Scan for the cell matching the given text and deliver its [X, Y] coordinate at center. 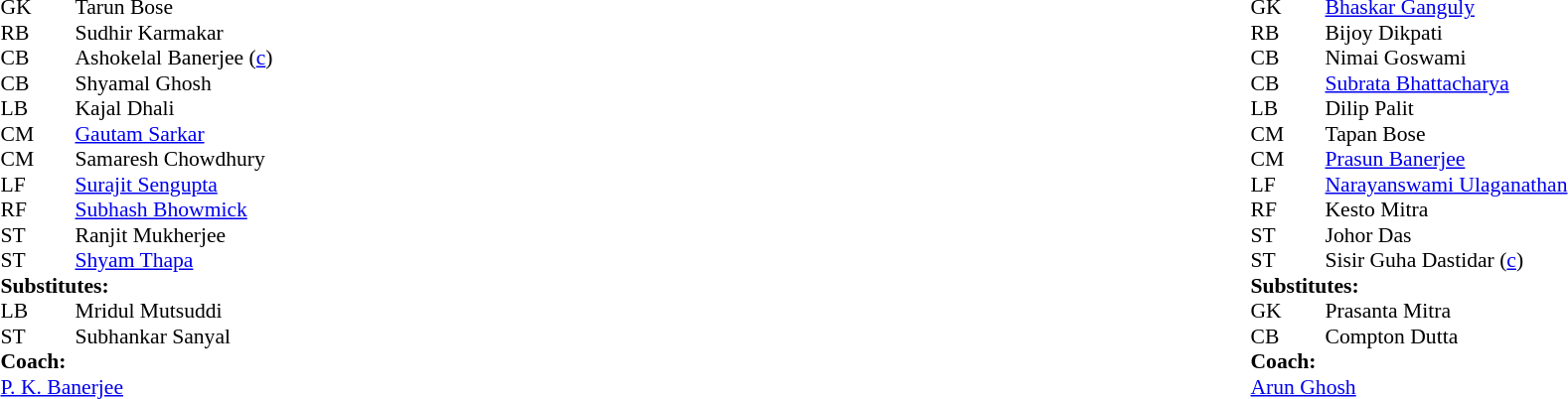
Nimai Goswami [1447, 59]
Subhash Bhowmick [175, 209]
Shyamal Ghosh [175, 83]
Surajit Sengupta [175, 185]
Ranjit Mukherjee [175, 235]
Kesto Mitra [1447, 209]
Subhankar Sanyal [175, 336]
Bijoy Dikpati [1447, 33]
Johor Das [1447, 235]
Mridul Mutsuddi [175, 311]
Narayanswami Ulaganathan [1447, 185]
GK [1270, 311]
Kajal Dhali [175, 108]
Subrata Bhattacharya [1447, 83]
Prasanta Mitra [1447, 311]
Sisir Guha Dastidar (c) [1447, 261]
Shyam Thapa [175, 261]
Compton Dutta [1447, 336]
Samaresh Chowdhury [175, 160]
Gautam Sarkar [175, 134]
Tapan Bose [1447, 134]
Dilip Palit [1447, 108]
Prasun Banerjee [1447, 160]
Ashokelal Banerjee (c) [175, 59]
Sudhir Karmakar [175, 33]
